Capture the cell that displays the provided text and extract its (X, Y) central coordinate. 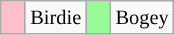
Birdie (56, 17)
Bogey (142, 17)
